Output the (X, Y) coordinate of the center of the cell containing the given text.  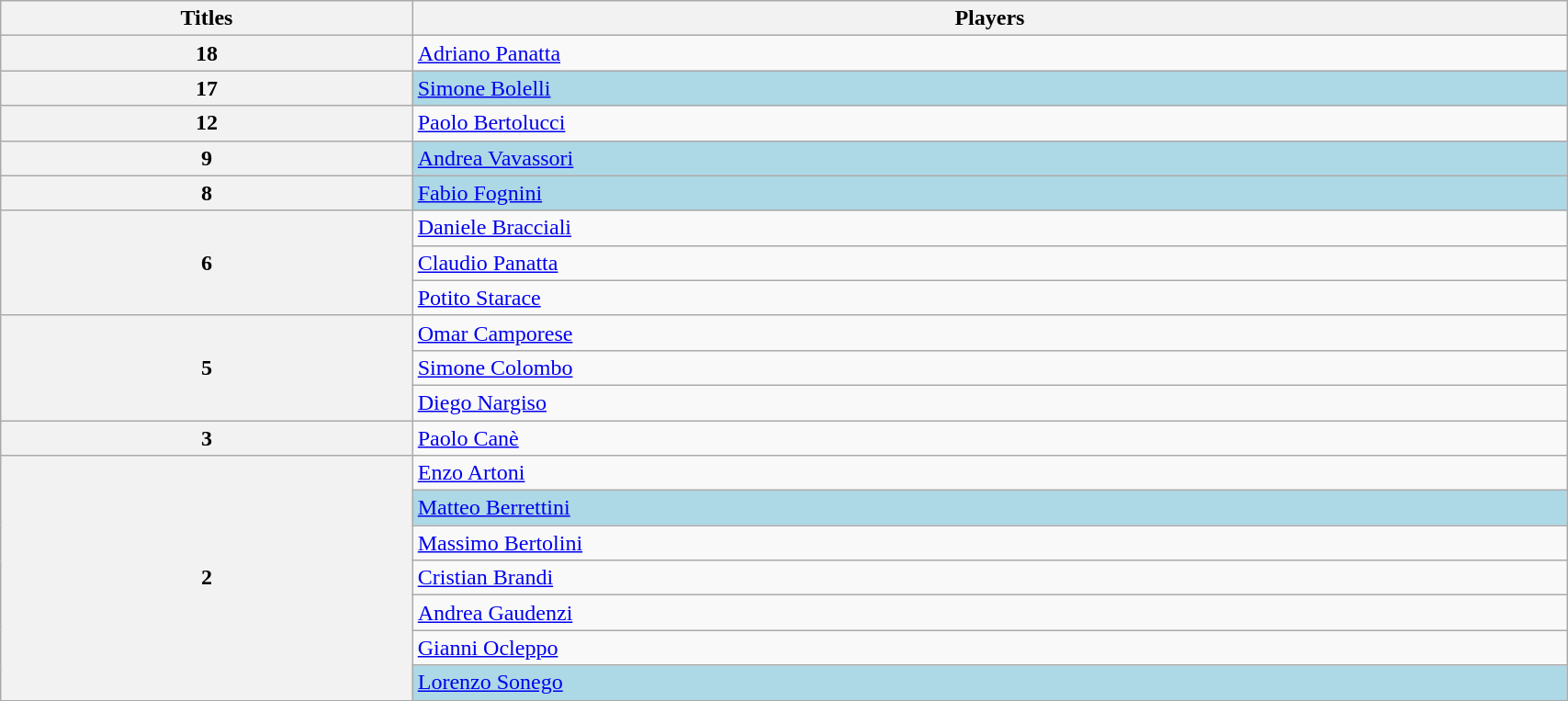
Paolo Canè (989, 438)
Simone Bolelli (989, 88)
Lorenzo Sonego (989, 683)
Players (989, 18)
Andrea Gaudenzi (989, 613)
2 (207, 578)
3 (207, 438)
Fabio Fognini (989, 193)
Omar Camporese (989, 333)
Cristian Brandi (989, 578)
5 (207, 367)
8 (207, 193)
Adriano Panatta (989, 53)
Matteo Berrettini (989, 508)
Daniele Bracciali (989, 228)
Simone Colombo (989, 367)
Potito Starace (989, 298)
9 (207, 158)
12 (207, 123)
Gianni Ocleppo (989, 648)
Diego Nargiso (989, 402)
Enzo Artoni (989, 473)
6 (207, 263)
18 (207, 53)
Claudio Panatta (989, 263)
Paolo Bertolucci (989, 123)
Andrea Vavassori (989, 158)
17 (207, 88)
Titles (207, 18)
Massimo Bertolini (989, 543)
